Extract the (X, Y) coordinate from the center of the cell holding the provided text.  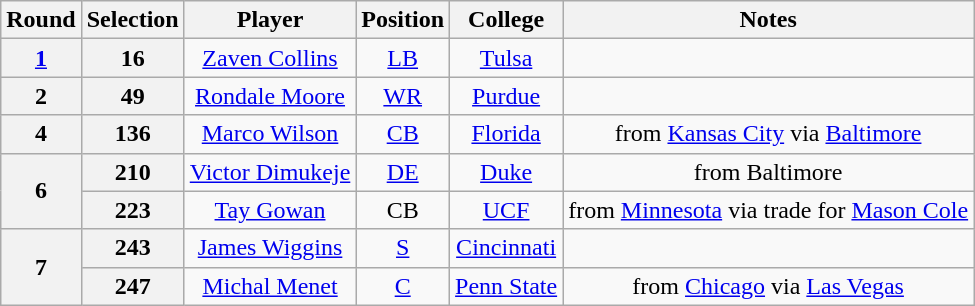
243 (132, 248)
1 (41, 58)
Marco Wilson (270, 134)
210 (132, 172)
C (403, 286)
Zaven Collins (270, 58)
7 (41, 267)
from Minnesota via trade for Mason Cole (768, 210)
6 (41, 191)
WR (403, 96)
Rondale Moore (270, 96)
Cincinnati (506, 248)
College (506, 20)
2 (41, 96)
from Baltimore (768, 172)
Notes (768, 20)
Tulsa (506, 58)
from Chicago via Las Vegas (768, 286)
Duke (506, 172)
16 (132, 58)
Round (41, 20)
4 (41, 134)
Position (403, 20)
S (403, 248)
Player (270, 20)
247 (132, 286)
from Kansas City via Baltimore (768, 134)
LB (403, 58)
Selection (132, 20)
Victor Dimukeje (270, 172)
Florida (506, 134)
136 (132, 134)
UCF (506, 210)
Purdue (506, 96)
Tay Gowan (270, 210)
Michal Menet (270, 286)
DE (403, 172)
Penn State (506, 286)
James Wiggins (270, 248)
223 (132, 210)
49 (132, 96)
